Extract the (X, Y) coordinate from the center of the cell holding the provided text.  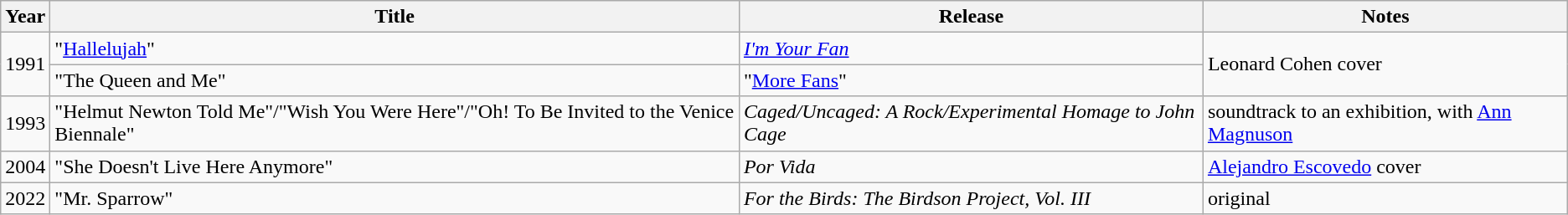
original (1385, 198)
1993 (25, 124)
"The Queen and Me" (395, 80)
I'm Your Fan (971, 49)
2022 (25, 198)
"More Fans" (971, 80)
Leonard Cohen cover (1385, 64)
1991 (25, 64)
soundtrack to an exhibition, with Ann Magnuson (1385, 124)
For the Birds: The Birdson Project, Vol. III (971, 198)
Alejandro Escovedo cover (1385, 166)
"Hallelujah" (395, 49)
"Helmut Newton Told Me"/"Wish You Were Here"/"Oh! To Be Invited to the Venice Biennale" (395, 124)
Year (25, 17)
Title (395, 17)
Caged/Uncaged: A Rock/Experimental Homage to John Cage (971, 124)
"She Doesn't Live Here Anymore" (395, 166)
"Mr. Sparrow" (395, 198)
Release (971, 17)
2004 (25, 166)
Notes (1385, 17)
Por Vida (971, 166)
